Determine the [x, y] coordinate at the center of the cell enclosing the given text.  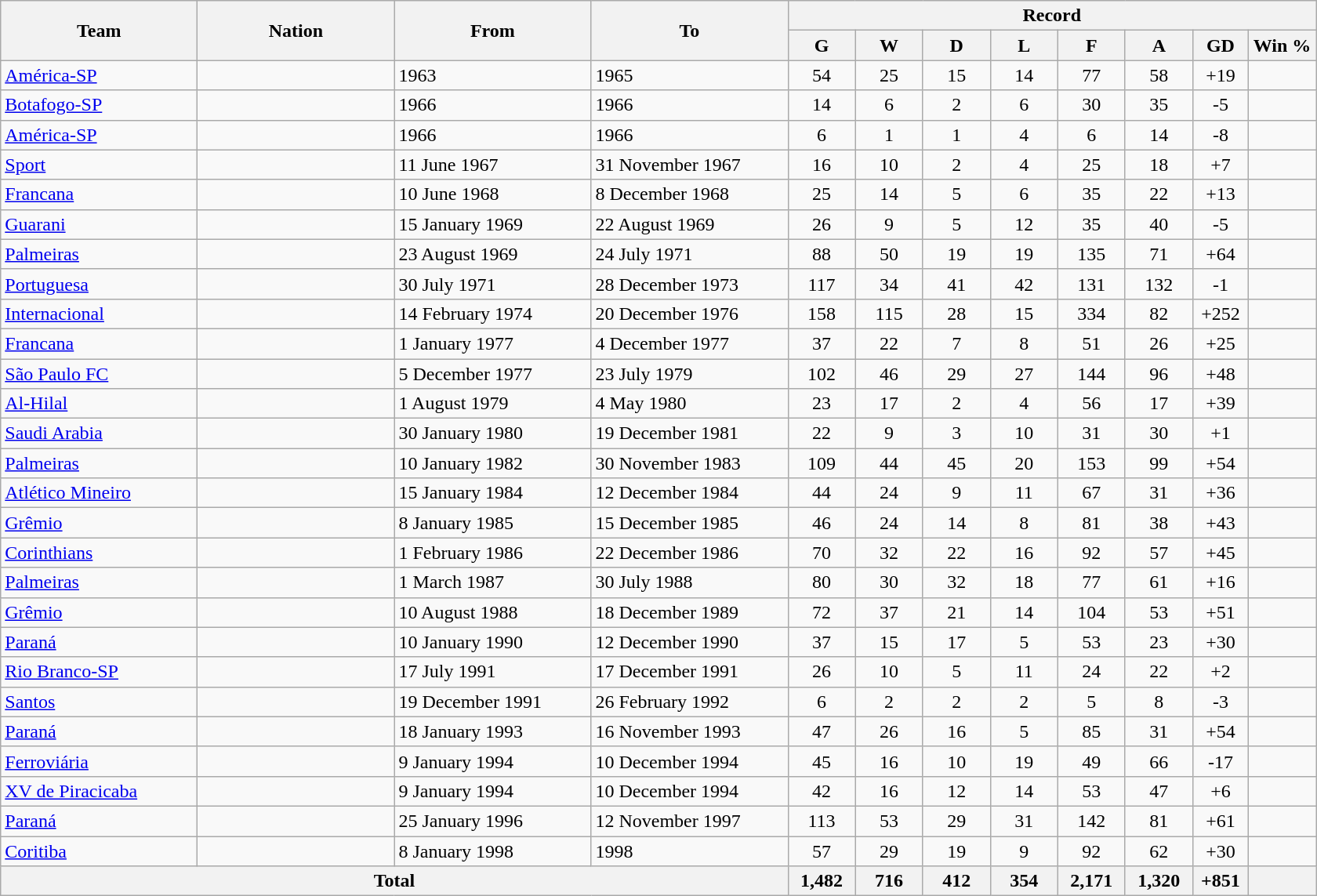
12 November 1997 [690, 821]
56 [1091, 404]
18 December 1989 [690, 612]
334 [1091, 314]
Portuguesa [99, 284]
D [956, 45]
Guarani [99, 224]
102 [822, 374]
153 [1091, 463]
Saudi Arabia [99, 433]
+7 [1220, 165]
Atlético Mineiro [99, 493]
4 May 1980 [690, 404]
+48 [1220, 374]
17 July 1991 [492, 672]
50 [889, 254]
85 [1091, 731]
41 [956, 284]
354 [1024, 881]
18 January 1993 [492, 731]
1 February 1986 [492, 553]
10 June 1968 [492, 194]
30 July 1971 [492, 284]
20 [1024, 463]
1,320 [1159, 881]
12 December 1984 [690, 493]
Total [394, 881]
40 [1159, 224]
+25 [1220, 343]
+16 [1220, 582]
Team [99, 31]
-17 [1220, 761]
W [889, 45]
8 January 1998 [492, 851]
2,171 [1091, 881]
38 [1159, 523]
14 February 1974 [492, 314]
22 August 1969 [690, 224]
66 [1159, 761]
24 July 1971 [690, 254]
L [1024, 45]
99 [1159, 463]
+252 [1220, 314]
15 January 1984 [492, 493]
-1 [1220, 284]
30 July 1988 [690, 582]
Win % [1282, 45]
412 [956, 881]
XV de Piracicaba [99, 791]
+1 [1220, 433]
15 January 1969 [492, 224]
+61 [1220, 821]
72 [822, 612]
+45 [1220, 553]
10 August 1988 [492, 612]
-3 [1220, 702]
1 March 1987 [492, 582]
Nation [296, 31]
132 [1159, 284]
80 [822, 582]
70 [822, 553]
Ferroviária [99, 761]
Corinthians [99, 553]
82 [1159, 314]
109 [822, 463]
São Paulo FC [99, 374]
23 July 1979 [690, 374]
117 [822, 284]
96 [1159, 374]
From [492, 31]
+13 [1220, 194]
+36 [1220, 493]
1998 [690, 851]
3 [956, 433]
7 [956, 343]
131 [1091, 284]
26 February 1992 [690, 702]
Santos [99, 702]
135 [1091, 254]
G [822, 45]
8 January 1985 [492, 523]
19 December 1981 [690, 433]
17 December 1991 [690, 672]
Coritiba [99, 851]
51 [1091, 343]
49 [1091, 761]
15 December 1985 [690, 523]
F [1091, 45]
Al-Hilal [99, 404]
5 December 1977 [492, 374]
GD [1220, 45]
1 August 1979 [492, 404]
10 January 1982 [492, 463]
54 [822, 75]
19 December 1991 [492, 702]
10 January 1990 [492, 642]
A [1159, 45]
71 [1159, 254]
+851 [1220, 881]
58 [1159, 75]
144 [1091, 374]
1965 [690, 75]
Botafogo-SP [99, 105]
Sport [99, 165]
+64 [1220, 254]
25 January 1996 [492, 821]
716 [889, 881]
30 January 1980 [492, 433]
61 [1159, 582]
23 August 1969 [492, 254]
+51 [1220, 612]
12 December 1990 [690, 642]
+2 [1220, 672]
Rio Branco-SP [99, 672]
+39 [1220, 404]
+6 [1220, 791]
1 January 1977 [492, 343]
67 [1091, 493]
104 [1091, 612]
Record [1052, 16]
+43 [1220, 523]
Internacional [99, 314]
20 December 1976 [690, 314]
22 December 1986 [690, 553]
34 [889, 284]
62 [1159, 851]
11 June 1967 [492, 165]
1,482 [822, 881]
28 [956, 314]
142 [1091, 821]
30 November 1983 [690, 463]
1963 [492, 75]
To [690, 31]
+19 [1220, 75]
-8 [1220, 135]
158 [822, 314]
113 [822, 821]
4 December 1977 [690, 343]
115 [889, 314]
16 November 1993 [690, 731]
21 [956, 612]
27 [1024, 374]
8 December 1968 [690, 194]
88 [822, 254]
31 November 1967 [690, 165]
28 December 1973 [690, 284]
